For the text-containing cell, return its midpoint in [x, y] coordinate format. 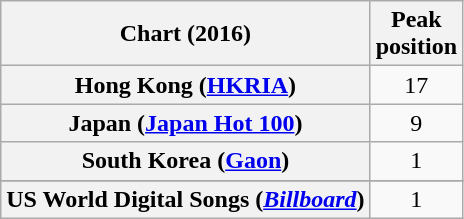
Peakposition [416, 34]
Chart (2016) [186, 34]
South Korea (Gaon) [186, 161]
US World Digital Songs (Billboard) [186, 199]
9 [416, 123]
Hong Kong (HKRIA) [186, 85]
Japan (Japan Hot 100) [186, 123]
17 [416, 85]
